From the cell containing the given text, extract its center point as (X, Y) coordinate. 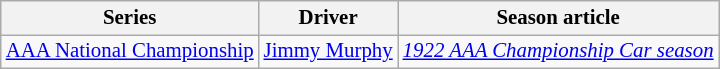
Driver (328, 18)
Series (130, 18)
AAA National Championship (130, 51)
Season article (558, 18)
Jimmy Murphy (328, 51)
1922 AAA Championship Car season (558, 51)
